Determine the (X, Y) coordinate at the center of the cell enclosing the given text.  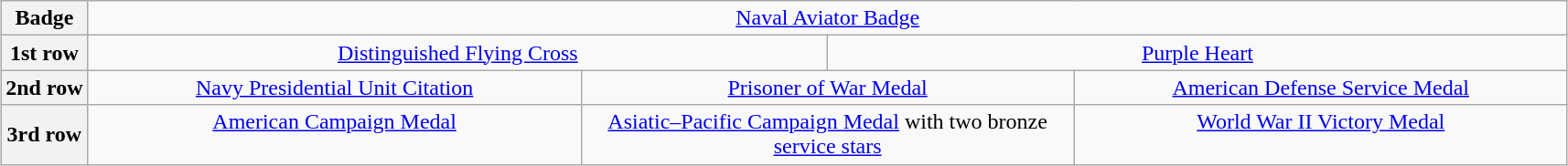
Naval Aviator Badge (827, 18)
American Campaign Medal (335, 135)
Distinguished Flying Cross (457, 53)
3rd row (44, 135)
1st row (44, 53)
Asiatic–Pacific Campaign Medal with two bronze service stars (827, 135)
Navy Presidential Unit Citation (335, 88)
Prisoner of War Medal (827, 88)
Purple Heart (1198, 53)
American Defense Service Medal (1321, 88)
Badge (44, 18)
World War II Victory Medal (1321, 135)
2nd row (44, 88)
